Pinpoint the cell where the given text exists, returning its (X, Y) midpoint coordinate. 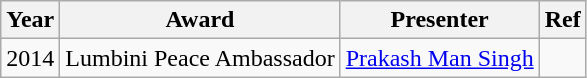
Presenter (440, 20)
2014 (30, 58)
Ref (562, 20)
Year (30, 20)
Award (200, 20)
Lumbini Peace Ambassador (200, 58)
Prakash Man Singh (440, 58)
